Scan for the cell matching the given text and deliver its [X, Y] coordinate at center. 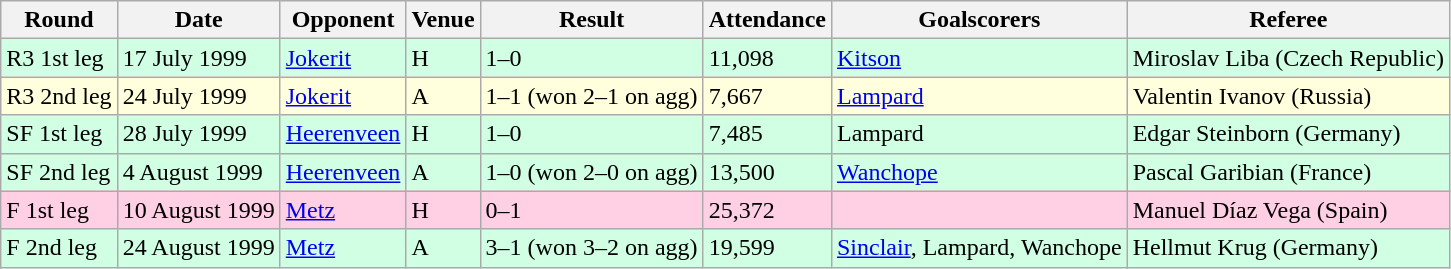
1–0 (won 2–0 on agg) [592, 172]
Sinclair, Lampard, Wanchope [979, 248]
24 August 1999 [198, 248]
Result [592, 20]
7,485 [767, 134]
1–1 (won 2–1 on agg) [592, 96]
13,500 [767, 172]
Edgar Steinborn (Germany) [1288, 134]
Pascal Garibian (France) [1288, 172]
25,372 [767, 210]
Round [59, 20]
Opponent [343, 20]
3–1 (won 3–2 on agg) [592, 248]
10 August 1999 [198, 210]
F 2nd leg [59, 248]
Miroslav Liba (Czech Republic) [1288, 58]
Venue [443, 20]
F 1st leg [59, 210]
19,599 [767, 248]
Manuel Díaz Vega (Spain) [1288, 210]
4 August 1999 [198, 172]
17 July 1999 [198, 58]
SF 1st leg [59, 134]
Referee [1288, 20]
24 July 1999 [198, 96]
Hellmut Krug (Germany) [1288, 248]
R3 2nd leg [59, 96]
28 July 1999 [198, 134]
11,098 [767, 58]
Valentin Ivanov (Russia) [1288, 96]
R3 1st leg [59, 58]
Attendance [767, 20]
Date [198, 20]
Goalscorers [979, 20]
0–1 [592, 210]
SF 2nd leg [59, 172]
7,667 [767, 96]
Wanchope [979, 172]
Kitson [979, 58]
